Return [X, Y] of the center of cell containing provided text 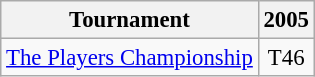
Tournament [130, 20]
T46 [286, 58]
The Players Championship [130, 58]
2005 [286, 20]
